Detect which cell encompasses the target text, then output its [x, y] center coordinate. 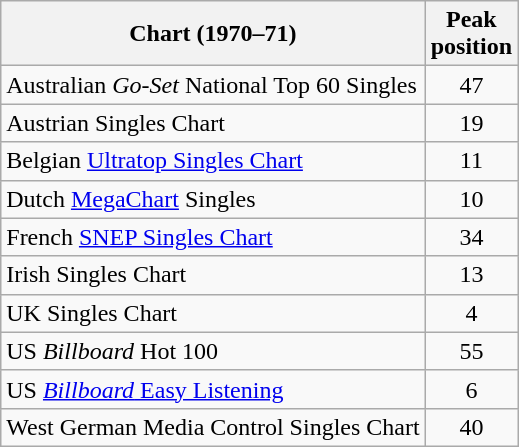
6 [471, 389]
UK Singles Chart [213, 313]
19 [471, 123]
Austrian Singles Chart [213, 123]
55 [471, 351]
40 [471, 427]
Chart (1970–71) [213, 34]
Dutch MegaChart Singles [213, 199]
Australian Go-Set National Top 60 Singles [213, 85]
US Billboard Easy Listening [213, 389]
10 [471, 199]
French SNEP Singles Chart [213, 237]
US Billboard Hot 100 [213, 351]
47 [471, 85]
4 [471, 313]
34 [471, 237]
West German Media Control Singles Chart [213, 427]
Peakposition [471, 34]
13 [471, 275]
Belgian Ultratop Singles Chart [213, 161]
Irish Singles Chart [213, 275]
11 [471, 161]
